Scan for the cell matching the given text and deliver its (x, y) coordinate at center. 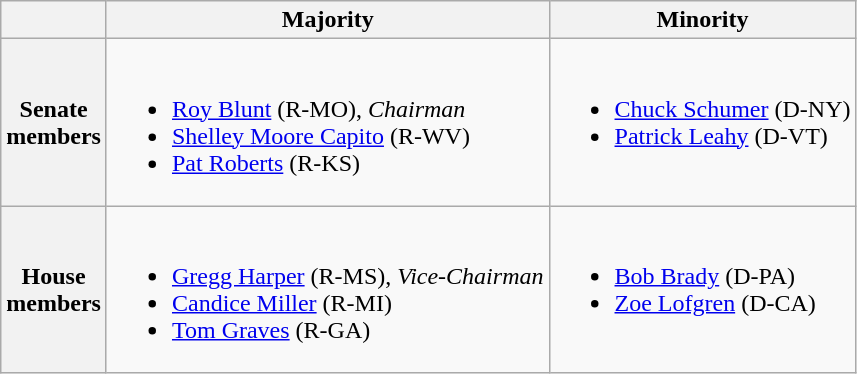
Senatemembers (54, 122)
Roy Blunt (R-MO), ChairmanShelley Moore Capito (R-WV)Pat Roberts (R-KS) (328, 122)
Housemembers (54, 290)
Gregg Harper (R-MS), Vice-ChairmanCandice Miller (R-MI)Tom Graves (R-GA) (328, 290)
Chuck Schumer (D-NY)Patrick Leahy (D-VT) (702, 122)
Bob Brady (D-PA)Zoe Lofgren (D-CA) (702, 290)
Minority (702, 20)
Majority (328, 20)
